Output the [X, Y] coordinate of the center of the cell containing the given text.  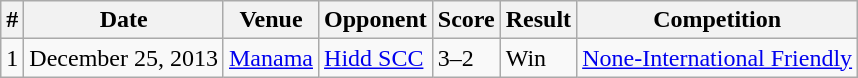
Hidd SCC [376, 58]
3–2 [466, 58]
Score [466, 20]
# [12, 20]
Result [538, 20]
Competition [718, 20]
None-International Friendly [718, 58]
Win [538, 58]
Date [124, 20]
Manama [270, 58]
1 [12, 58]
Venue [270, 20]
December 25, 2013 [124, 58]
Opponent [376, 20]
